Search for the cell housing the specified text and yield its [X, Y] center coordinate. 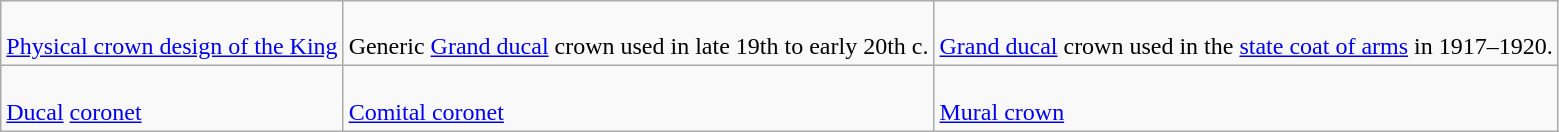
Ducal coronet [172, 98]
Physical crown design of the King [172, 34]
Mural crown [1246, 98]
Generic Grand ducal crown used in late 19th to early 20th c. [638, 34]
Comital coronet [638, 98]
Grand ducal crown used in the state coat of arms in 1917–1920. [1246, 34]
